Provide the [x, y] coordinate of the cell's center where the given text is located.  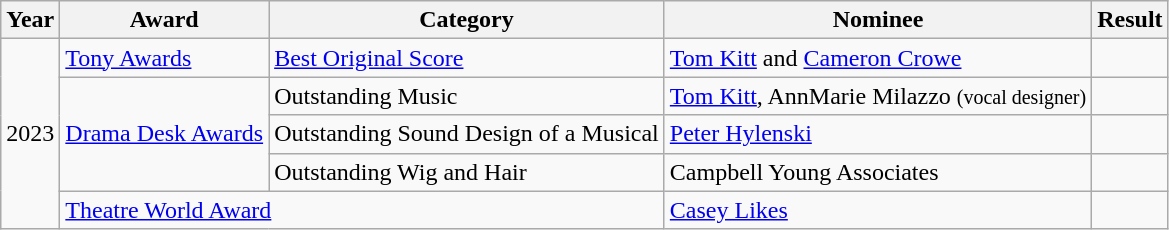
Tony Awards [164, 58]
Drama Desk Awards [164, 134]
Outstanding Sound Design of a Musical [467, 134]
Casey Likes [878, 210]
Tom Kitt and Cameron Crowe [878, 58]
Outstanding Music [467, 96]
Outstanding Wig and Hair [467, 172]
Tom Kitt, AnnMarie Milazzo (vocal designer) [878, 96]
Peter Hylenski [878, 134]
Best Original Score [467, 58]
Year [30, 20]
Theatre World Award [362, 210]
Campbell Young Associates [878, 172]
Result [1130, 20]
Category [467, 20]
2023 [30, 134]
Nominee [878, 20]
Award [164, 20]
